Identify which cell holds the provided text, then report its [x, y] central coordinate. 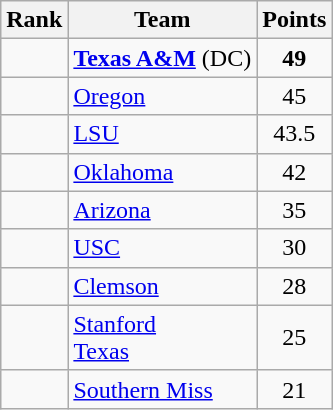
Rank [34, 20]
Oregon [162, 96]
Oklahoma [162, 172]
Team [162, 20]
25 [294, 338]
LSU [162, 134]
35 [294, 210]
Arizona [162, 210]
USC [162, 248]
49 [294, 58]
28 [294, 286]
45 [294, 96]
Clemson [162, 286]
Points [294, 20]
43.5 [294, 134]
42 [294, 172]
Texas A&M (DC) [162, 58]
StanfordTexas [162, 338]
30 [294, 248]
Southern Miss [162, 389]
21 [294, 389]
